Determine the (x, y) coordinate at the center of the cell enclosing the given text.  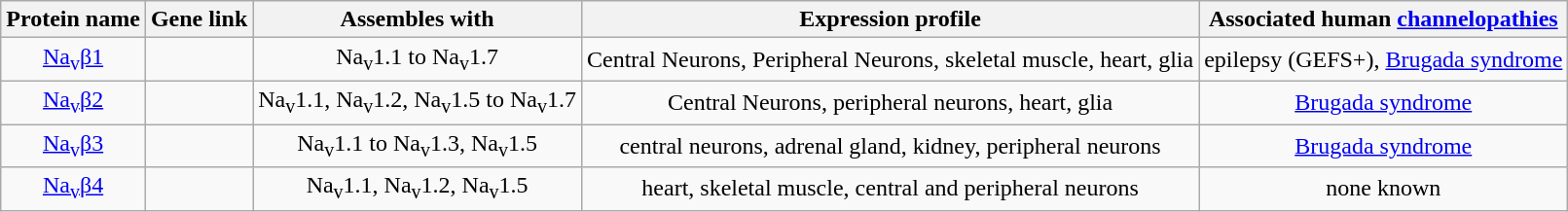
Navβ1 (74, 59)
Nav1.1 to Nav1.7 (418, 59)
Navβ4 (74, 189)
epilepsy (GEFS+), Brugada syndrome (1384, 59)
Nav1.1 to Nav1.3, Nav1.5 (418, 146)
Protein name (74, 19)
none known (1384, 189)
Expression profile (890, 19)
Nav1.1, Nav1.2, Nav1.5 (418, 189)
Nav1.1, Nav1.2, Nav1.5 to Nav1.7 (418, 102)
Assembles with (418, 19)
Central Neurons, Peripheral Neurons, skeletal muscle, heart, glia (890, 59)
Gene link (199, 19)
central neurons, adrenal gland, kidney, peripheral neurons (890, 146)
Central Neurons, peripheral neurons, heart, glia (890, 102)
Associated human channelopathies (1384, 19)
Navβ2 (74, 102)
heart, skeletal muscle, central and peripheral neurons (890, 189)
Navβ3 (74, 146)
